Locate the cell with the specified text and output its (x, y) center coordinate. 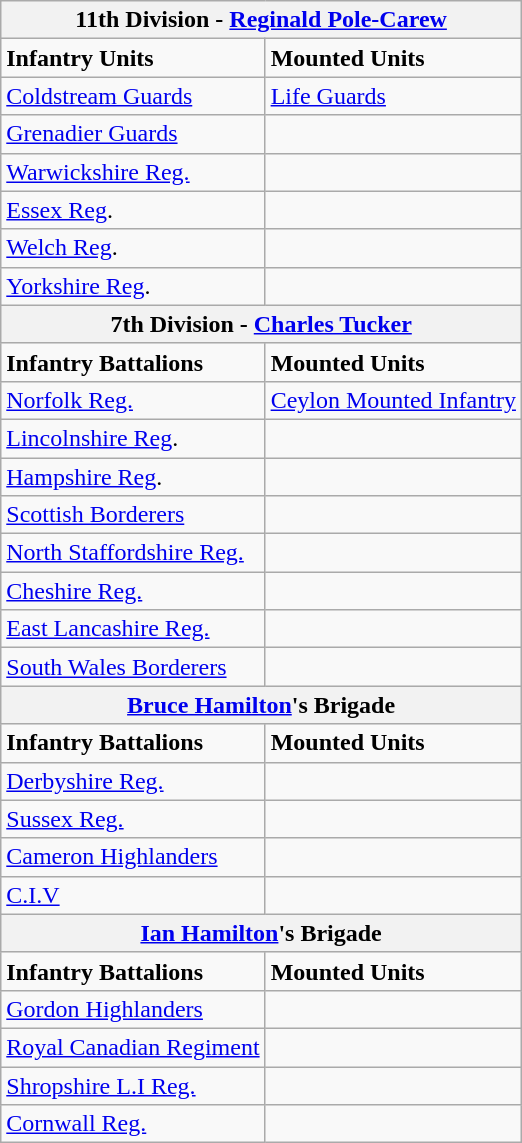
East Lancashire Reg. (133, 629)
Essex Reg. (133, 210)
11th Division - Reginald Pole-Carew (262, 20)
Infantry Units (133, 58)
C.I.V (133, 895)
Coldstream Guards (133, 96)
Lincolnshire Reg. (133, 438)
Cheshire Reg. (133, 591)
Cameron Highlanders (133, 857)
Shropshire L.I Reg. (133, 1085)
Norfolk Reg. (133, 400)
Welch Reg. (133, 248)
Royal Canadian Regiment (133, 1047)
Ceylon Mounted Infantry (393, 400)
Cornwall Reg. (133, 1124)
7th Division - Charles Tucker (262, 324)
Yorkshire Reg. (133, 286)
Life Guards (393, 96)
Gordon Highlanders (133, 1009)
Hampshire Reg. (133, 477)
Derbyshire Reg. (133, 781)
Bruce Hamilton's Brigade (262, 705)
Grenadier Guards (133, 134)
Warwickshire Reg. (133, 172)
Sussex Reg. (133, 819)
North Staffordshire Reg. (133, 553)
Scottish Borderers (133, 515)
South Wales Borderers (133, 667)
Ian Hamilton's Brigade (262, 933)
